Return the (x, y) coordinate for the center point of the cell that contains the specified text.  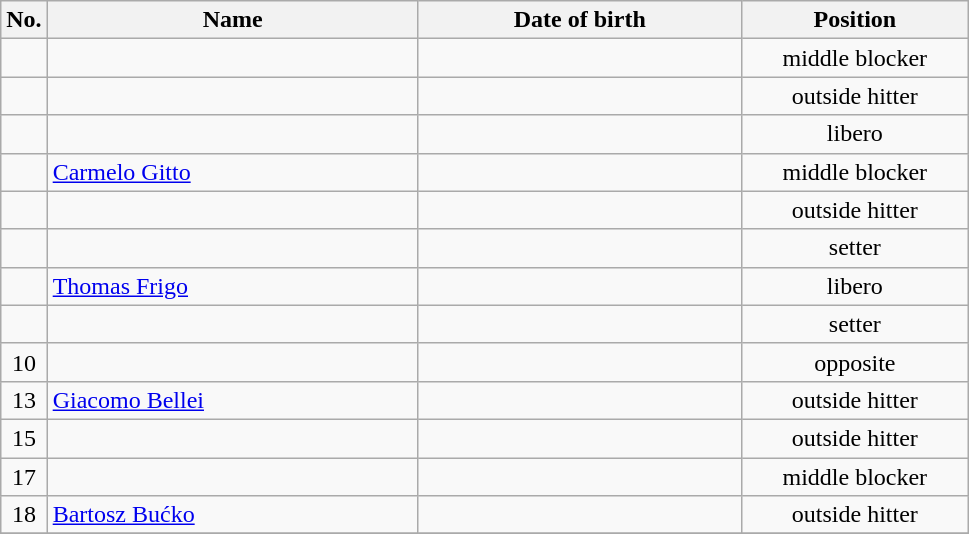
Thomas Frigo (232, 286)
13 (24, 400)
15 (24, 438)
opposite (854, 362)
No. (24, 20)
10 (24, 362)
Date of birth (580, 20)
Giacomo Bellei (232, 400)
17 (24, 477)
18 (24, 515)
Bartosz Bućko (232, 515)
Name (232, 20)
Carmelo Gitto (232, 172)
Position (854, 20)
